Extract the (x, y) coordinate from the center of the cell holding the provided text.  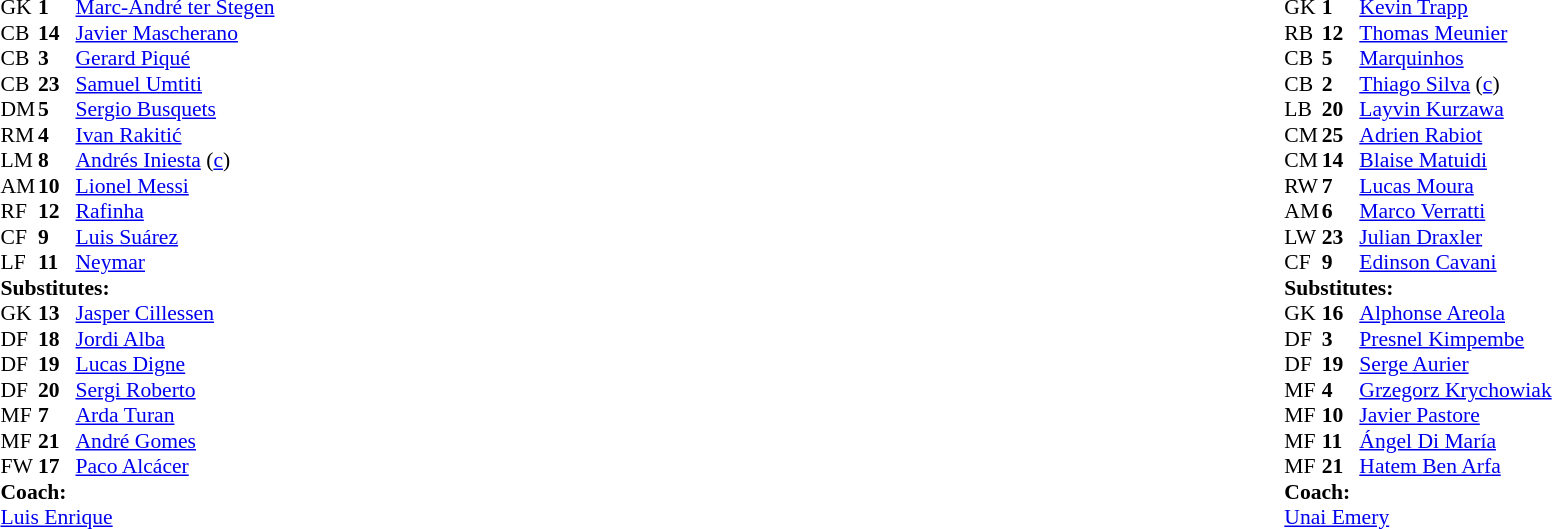
18 (57, 339)
LF (19, 263)
DM (19, 109)
Samuel Umtiti (176, 84)
Adrien Rabiot (1455, 135)
Rafinha (176, 211)
André Gomes (176, 441)
16 (1341, 313)
Javier Pastore (1455, 415)
17 (57, 467)
Edinson Cavani (1455, 263)
Lucas Digne (176, 365)
Grzegorz Krychowiak (1455, 390)
RM (19, 135)
25 (1341, 135)
Julian Draxler (1455, 237)
Presnel Kimpembe (1455, 339)
Neymar (176, 263)
LW (1303, 237)
Lucas Moura (1455, 186)
Thiago Silva (c) (1455, 84)
Alphonse Areola (1455, 313)
Serge Aurier (1455, 365)
Sergi Roberto (176, 390)
Ángel Di María (1455, 441)
Sergio Busquets (176, 109)
RB (1303, 33)
Thomas Meunier (1455, 33)
Andrés Iniesta (c) (176, 161)
Paco Alcácer (176, 467)
Marquinhos (1455, 59)
Arda Turan (176, 415)
Marco Verratti (1455, 211)
6 (1341, 211)
FW (19, 467)
8 (57, 161)
Blaise Matuidi (1455, 161)
2 (1341, 84)
RW (1303, 186)
LM (19, 161)
Gerard Piqué (176, 59)
Hatem Ben Arfa (1455, 467)
Layvin Kurzawa (1455, 109)
Luis Suárez (176, 237)
LB (1303, 109)
Jordi Alba (176, 339)
Javier Mascherano (176, 33)
13 (57, 313)
RF (19, 211)
Ivan Rakitić (176, 135)
Jasper Cillessen (176, 313)
Lionel Messi (176, 186)
